Provide the [X, Y] coordinate of the cell's center where the given text is located.  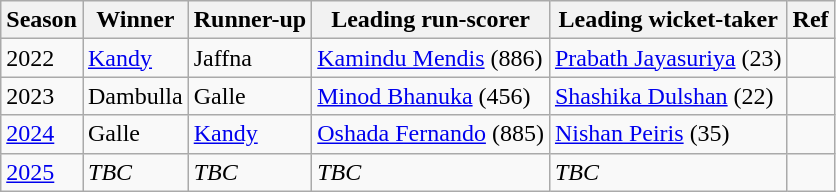
Jaffna [250, 58]
Nishan Peiris (35) [668, 134]
2025 [42, 172]
Season [42, 20]
Runner-up [250, 20]
Minod Bhanuka (456) [431, 96]
2022 [42, 58]
Leading run-scorer [431, 20]
Kamindu Mendis (886) [431, 58]
Oshada Fernando (885) [431, 134]
2024 [42, 134]
Prabath Jayasuriya (23) [668, 58]
Ref [810, 20]
Winner [135, 20]
Shashika Dulshan (22) [668, 96]
Leading wicket-taker [668, 20]
Dambulla [135, 96]
2023 [42, 96]
